Identify which cell holds the provided text, then report its (x, y) central coordinate. 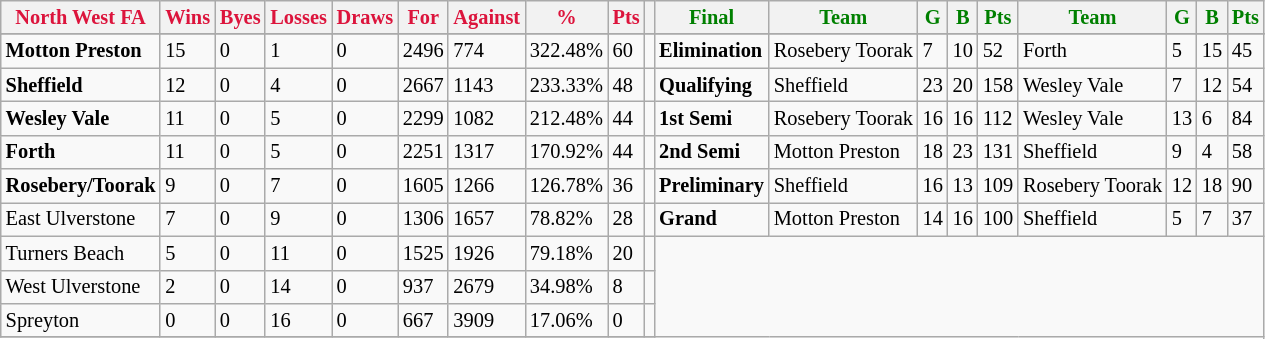
937 (423, 287)
8 (626, 287)
112 (998, 118)
Elimination (712, 51)
2nd Semi (712, 152)
6 (1212, 118)
Preliminary (712, 186)
Turners Beach (81, 253)
109 (998, 186)
158 (998, 85)
1525 (423, 253)
Byes (240, 17)
Losses (298, 17)
1657 (486, 219)
1st Semi (712, 118)
3909 (486, 320)
1605 (423, 186)
Grand (712, 219)
2251 (423, 152)
100 (998, 219)
Qualifying (712, 85)
2667 (423, 85)
79.18% (566, 253)
1 (298, 51)
48 (626, 85)
East Ulverstone (81, 219)
17.06% (566, 320)
Rosebery/Toorak (81, 186)
170.92% (566, 152)
1926 (486, 253)
60 (626, 51)
52 (998, 51)
131 (998, 152)
212.48% (566, 118)
126.78% (566, 186)
Wins (188, 17)
54 (1246, 85)
2 (188, 287)
Draws (365, 17)
1082 (486, 118)
667 (423, 320)
90 (1246, 186)
North West FA (81, 17)
78.82% (566, 219)
28 (626, 219)
For (423, 17)
774 (486, 51)
Against (486, 17)
233.33% (566, 85)
36 (626, 186)
Spreyton (81, 320)
Final (712, 17)
1317 (486, 152)
58 (1246, 152)
West Ulverstone (81, 287)
2679 (486, 287)
1306 (423, 219)
322.48% (566, 51)
45 (1246, 51)
1266 (486, 186)
84 (1246, 118)
37 (1246, 219)
1143 (486, 85)
2496 (423, 51)
2299 (423, 118)
% (566, 17)
10 (963, 51)
34.98% (566, 287)
